Output the (X, Y) coordinate of the center of the cell containing the given text.  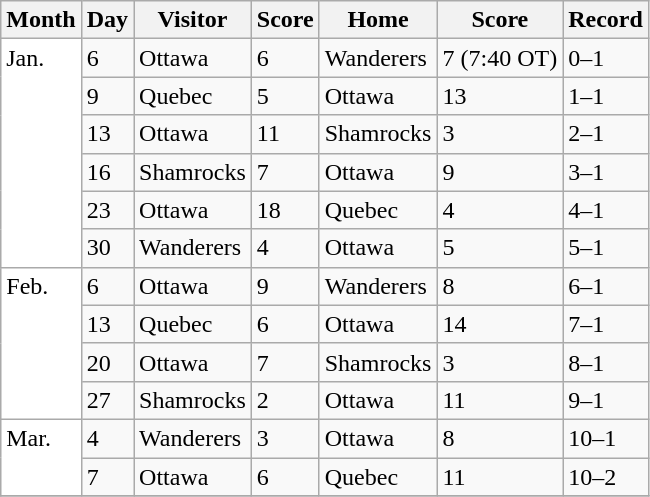
4–1 (606, 210)
23 (107, 210)
9–1 (606, 400)
Record (606, 20)
Jan. (41, 153)
Home (378, 20)
Day (107, 20)
14 (500, 324)
Mar. (41, 457)
27 (107, 400)
10–2 (606, 477)
8–1 (606, 362)
2–1 (606, 134)
3–1 (606, 172)
30 (107, 248)
6–1 (606, 286)
1–1 (606, 96)
7–1 (606, 324)
10–1 (606, 438)
18 (285, 210)
Month (41, 20)
5–1 (606, 248)
Feb. (41, 343)
Visitor (193, 20)
16 (107, 172)
7 (7:40 OT) (500, 58)
2 (285, 400)
0–1 (606, 58)
20 (107, 362)
